Return the [X, Y] coordinate for the center point of the cell that contains the specified text.  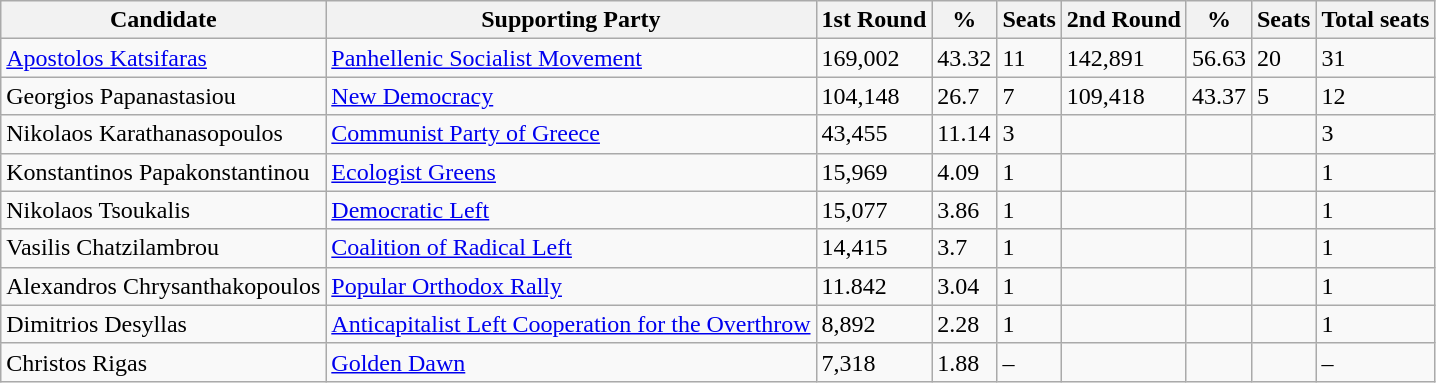
Popular Orthodox Rally [571, 286]
15,077 [874, 210]
142,891 [1124, 58]
26.7 [964, 96]
Nikolaos Tsoukalis [164, 210]
Panhellenic Socialist Movement [571, 58]
11 [1029, 58]
Nikolaos Karathanasopoulos [164, 134]
Georgios Papanastasiou [164, 96]
2.28 [964, 324]
Candidate [164, 20]
Konstantinos Papakonstantinou [164, 172]
Anticapitalist Left Cooperation for the Overthrow [571, 324]
11.842 [874, 286]
Democratic Left [571, 210]
Apostolos Katsifaras [164, 58]
Vasilis Chatzilambrou [164, 248]
109,418 [1124, 96]
31 [1376, 58]
Christos Rigas [164, 362]
20 [1283, 58]
12 [1376, 96]
43,455 [874, 134]
8,892 [874, 324]
14,415 [874, 248]
New Democracy [571, 96]
56.63 [1218, 58]
1.88 [964, 362]
2nd Round [1124, 20]
3.7 [964, 248]
7,318 [874, 362]
1st Round [874, 20]
43.32 [964, 58]
104,148 [874, 96]
4.09 [964, 172]
Golden Dawn [571, 362]
15,969 [874, 172]
Ecologist Greens [571, 172]
Communist Party of Greece [571, 134]
3.86 [964, 210]
Alexandros Chrysanthakopoulos [164, 286]
7 [1029, 96]
Coalition of Radical Left [571, 248]
169,002 [874, 58]
3.04 [964, 286]
Dimitrios Desyllas [164, 324]
11.14 [964, 134]
Supporting Party [571, 20]
43.37 [1218, 96]
Total seats [1376, 20]
5 [1283, 96]
